Find where the given text appears and provide that cell's center as (X, Y) coordinate. 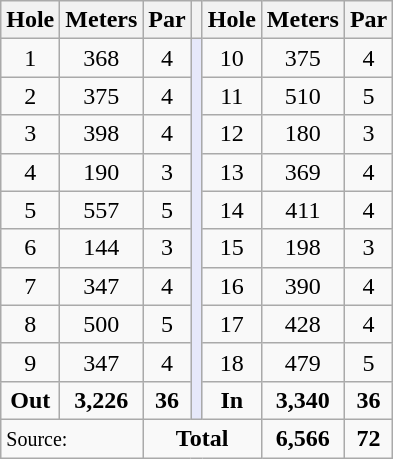
144 (102, 248)
Out (30, 400)
3,340 (302, 400)
411 (302, 210)
6 (30, 248)
190 (102, 172)
10 (232, 58)
428 (302, 324)
Source: (72, 438)
12 (232, 134)
390 (302, 286)
13 (232, 172)
500 (102, 324)
398 (102, 134)
3,226 (102, 400)
18 (232, 362)
2 (30, 96)
7 (30, 286)
Total (202, 438)
17 (232, 324)
368 (102, 58)
In (232, 400)
6,566 (302, 438)
198 (302, 248)
510 (302, 96)
15 (232, 248)
479 (302, 362)
16 (232, 286)
557 (102, 210)
9 (30, 362)
8 (30, 324)
180 (302, 134)
72 (368, 438)
14 (232, 210)
1 (30, 58)
369 (302, 172)
11 (232, 96)
